Return [x, y] of the center of cell containing provided text 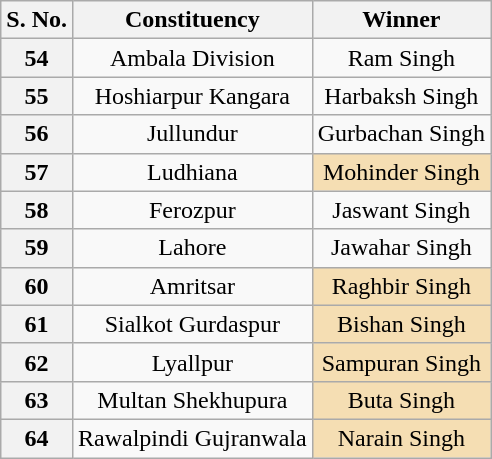
Multan Shekhupura [192, 400]
Raghbir Singh [401, 286]
61 [37, 324]
Rawalpindi Gujranwala [192, 438]
56 [37, 134]
Ferozpur [192, 210]
57 [37, 172]
Sampuran Singh [401, 362]
Amritsar [192, 286]
Lahore [192, 248]
54 [37, 58]
Winner [401, 20]
Jaswant Singh [401, 210]
Ram Singh [401, 58]
Mohinder Singh [401, 172]
62 [37, 362]
S. No. [37, 20]
55 [37, 96]
63 [37, 400]
60 [37, 286]
64 [37, 438]
Gurbachan Singh [401, 134]
Harbaksh Singh [401, 96]
Ludhiana [192, 172]
58 [37, 210]
Buta Singh [401, 400]
Lyallpur [192, 362]
Constituency [192, 20]
Hoshiarpur Kangara [192, 96]
Bishan Singh [401, 324]
Jawahar Singh [401, 248]
59 [37, 248]
Ambala Division [192, 58]
Sialkot Gurdaspur [192, 324]
Narain Singh [401, 438]
Jullundur [192, 134]
